Identify which cell holds the provided text, then report its (x, y) central coordinate. 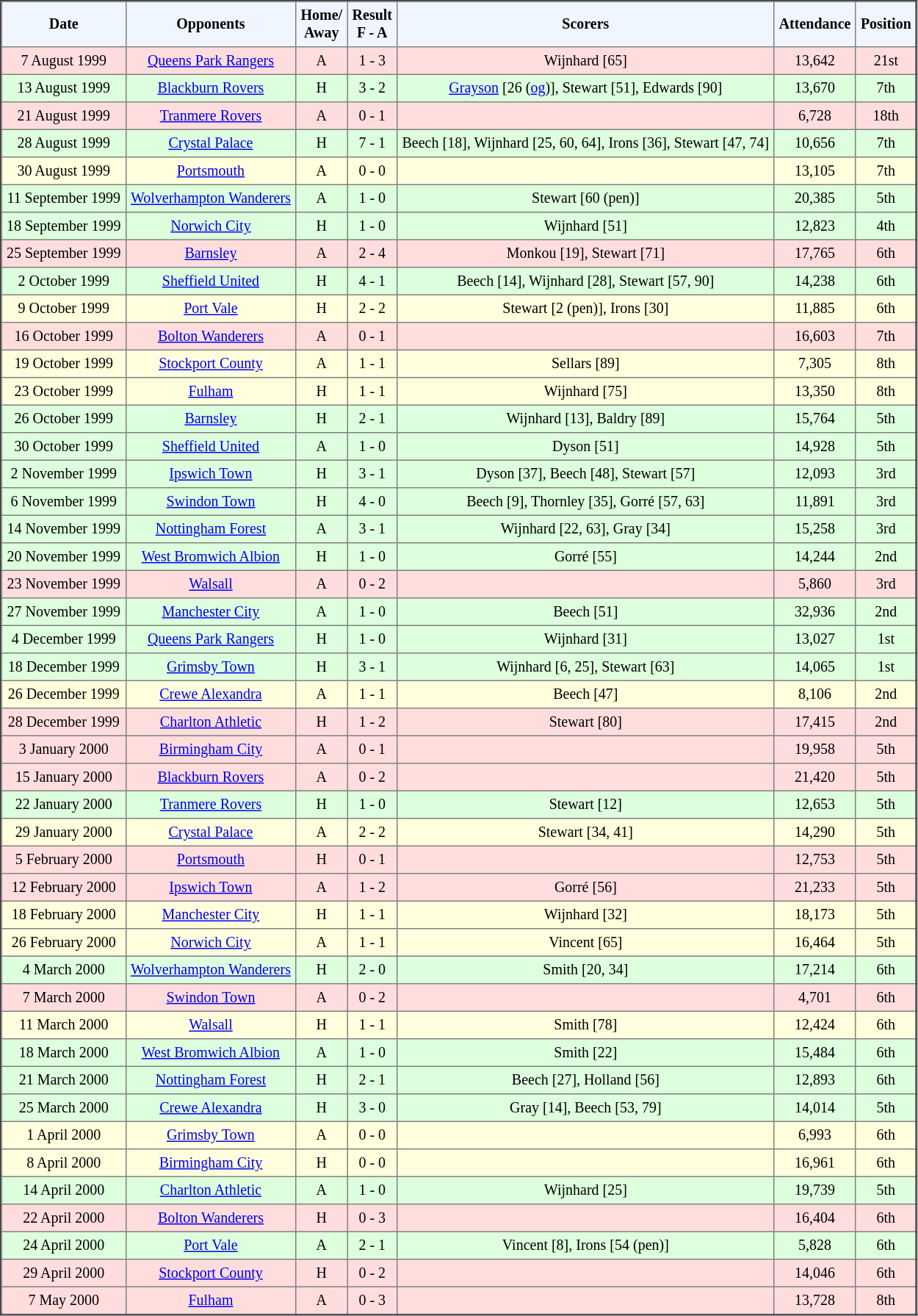
13,670 (815, 88)
7,305 (815, 364)
21 March 2000 (64, 1080)
12,823 (815, 226)
15,258 (815, 529)
Wijnhard [22, 63], Gray [34] (586, 529)
18 September 1999 (64, 226)
Beech [9], Thornley [35], Gorré [57, 63] (586, 502)
11 March 2000 (64, 1025)
Wijnhard [75] (586, 392)
14 November 1999 (64, 529)
4 December 1999 (64, 639)
26 October 1999 (64, 419)
13,350 (815, 392)
13 August 1999 (64, 88)
15,484 (815, 1053)
16,603 (815, 337)
32,936 (815, 612)
14 April 2000 (64, 1190)
30 October 1999 (64, 447)
2 - 0 (372, 970)
29 January 2000 (64, 833)
3 January 2000 (64, 749)
6 November 1999 (64, 502)
18,173 (815, 915)
13,105 (815, 171)
1 - 3 (372, 61)
4th (886, 226)
Monkou [19], Stewart [71] (586, 254)
Grayson [26 (og)], Stewart [51], Edwards [90] (586, 88)
11,885 (815, 309)
Sellars [89] (586, 364)
16,464 (815, 943)
13,642 (815, 61)
17,765 (815, 254)
18th (886, 116)
17,415 (815, 722)
28 August 1999 (64, 143)
17,214 (815, 970)
Stewart [2 (pen)], Irons [30] (586, 309)
4 - 0 (372, 502)
Beech [47] (586, 694)
14,290 (815, 833)
24 April 2000 (64, 1245)
21 August 1999 (64, 116)
Date (64, 24)
22 April 2000 (64, 1218)
Opponents (210, 24)
12 February 2000 (64, 888)
13,728 (815, 1301)
15 January 2000 (64, 777)
16 October 1999 (64, 337)
4 - 1 (372, 281)
19,739 (815, 1190)
Gorré [56] (586, 888)
2 November 1999 (64, 474)
9 October 1999 (64, 309)
14,014 (815, 1108)
Stewart [34, 41] (586, 833)
20,385 (815, 198)
Position (886, 24)
7 August 1999 (64, 61)
Gray [14], Beech [53, 79] (586, 1108)
18 February 2000 (64, 915)
21st (886, 61)
5,828 (815, 1245)
28 December 1999 (64, 722)
Dyson [37], Beech [48], Stewart [57] (586, 474)
Smith [22] (586, 1053)
12,653 (815, 805)
12,424 (815, 1025)
4 March 2000 (64, 970)
20 November 1999 (64, 557)
14,244 (815, 557)
15,764 (815, 419)
Stewart [60 (pen)] (586, 198)
13,027 (815, 639)
25 March 2000 (64, 1108)
30 August 1999 (64, 171)
11 September 1999 (64, 198)
7 March 2000 (64, 998)
16,404 (815, 1218)
6,993 (815, 1135)
Wijnhard [65] (586, 61)
Beech [27], Holland [56] (586, 1080)
Smith [20, 34] (586, 970)
23 November 1999 (64, 584)
12,093 (815, 474)
Beech [51] (586, 612)
Beech [14], Wijnhard [28], Stewart [57, 90] (586, 281)
2 October 1999 (64, 281)
Attendance (815, 24)
11,891 (815, 502)
19,958 (815, 749)
5,860 (815, 584)
Scorers (586, 24)
25 September 1999 (64, 254)
26 February 2000 (64, 943)
Wijnhard [13], Baldry [89] (586, 419)
12,753 (815, 860)
12,893 (815, 1080)
23 October 1999 (64, 392)
Stewart [80] (586, 722)
Gorré [55] (586, 557)
Smith [78] (586, 1025)
2 - 4 (372, 254)
Stewart [12] (586, 805)
27 November 1999 (64, 612)
4,701 (815, 998)
Vincent [8], Irons [54 (pen)] (586, 1245)
8 April 2000 (64, 1163)
Wijnhard [25] (586, 1190)
1 April 2000 (64, 1135)
Wijnhard [32] (586, 915)
7 - 1 (372, 143)
Dyson [51] (586, 447)
7 May 2000 (64, 1301)
14,928 (815, 447)
5 February 2000 (64, 860)
Wijnhard [6, 25], Stewart [63] (586, 667)
26 December 1999 (64, 694)
6,728 (815, 116)
8,106 (815, 694)
14,238 (815, 281)
21,420 (815, 777)
18 December 1999 (64, 667)
Wijnhard [51] (586, 226)
19 October 1999 (64, 364)
21,233 (815, 888)
Beech [18], Wijnhard [25, 60, 64], Irons [36], Stewart [47, 74] (586, 143)
3 - 2 (372, 88)
29 April 2000 (64, 1273)
22 January 2000 (64, 805)
ResultF - A (372, 24)
18 March 2000 (64, 1053)
Home/Away (322, 24)
14,046 (815, 1273)
16,961 (815, 1163)
Wijnhard [31] (586, 639)
3 - 0 (372, 1108)
14,065 (815, 667)
Vincent [65] (586, 943)
10,656 (815, 143)
